Search for the cell housing the specified text and yield its (x, y) center coordinate. 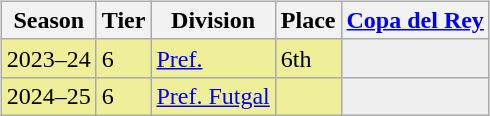
Pref. (213, 58)
Place (308, 20)
Division (213, 20)
Pref. Futgal (213, 96)
Tier (124, 20)
2023–24 (48, 58)
2024–25 (48, 96)
Season (48, 20)
6th (308, 58)
Copa del Rey (415, 20)
